From the cell containing the given text, extract its center point as (x, y) coordinate. 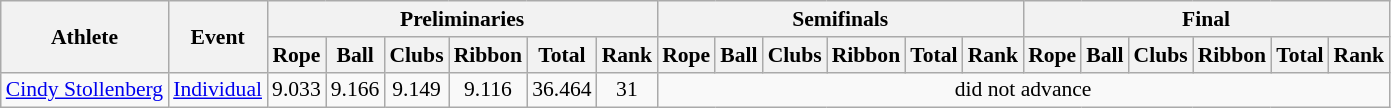
9.149 (416, 90)
Athlete (84, 36)
31 (628, 90)
36.464 (562, 90)
Final (1206, 19)
Preliminaries (462, 19)
Semifinals (840, 19)
9.033 (296, 90)
did not advance (1023, 90)
Event (218, 36)
Cindy Stollenberg (84, 90)
9.116 (488, 90)
Individual (218, 90)
9.166 (356, 90)
